Return [X, Y] of the center of cell containing provided text 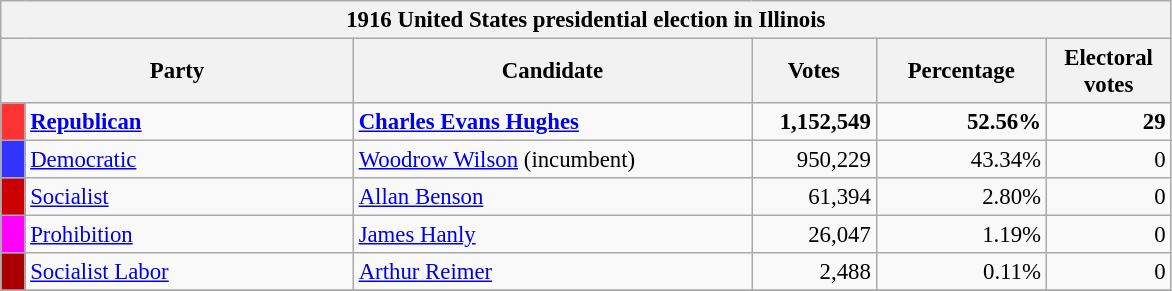
Party [178, 72]
Candidate [552, 72]
James Hanly [552, 235]
950,229 [814, 160]
Allan Benson [552, 197]
2.80% [961, 197]
Percentage [961, 72]
1.19% [961, 235]
Prohibition [189, 235]
29 [1108, 122]
Socialist [189, 197]
61,394 [814, 197]
1916 United States presidential election in Illinois [586, 20]
1,152,549 [814, 122]
Electoral votes [1108, 72]
Republican [189, 122]
Democratic [189, 160]
26,047 [814, 235]
43.34% [961, 160]
Votes [814, 72]
Charles Evans Hughes [552, 122]
52.56% [961, 122]
Woodrow Wilson (incumbent) [552, 160]
